Find where the given text appears and provide that cell's center as [X, Y] coordinate. 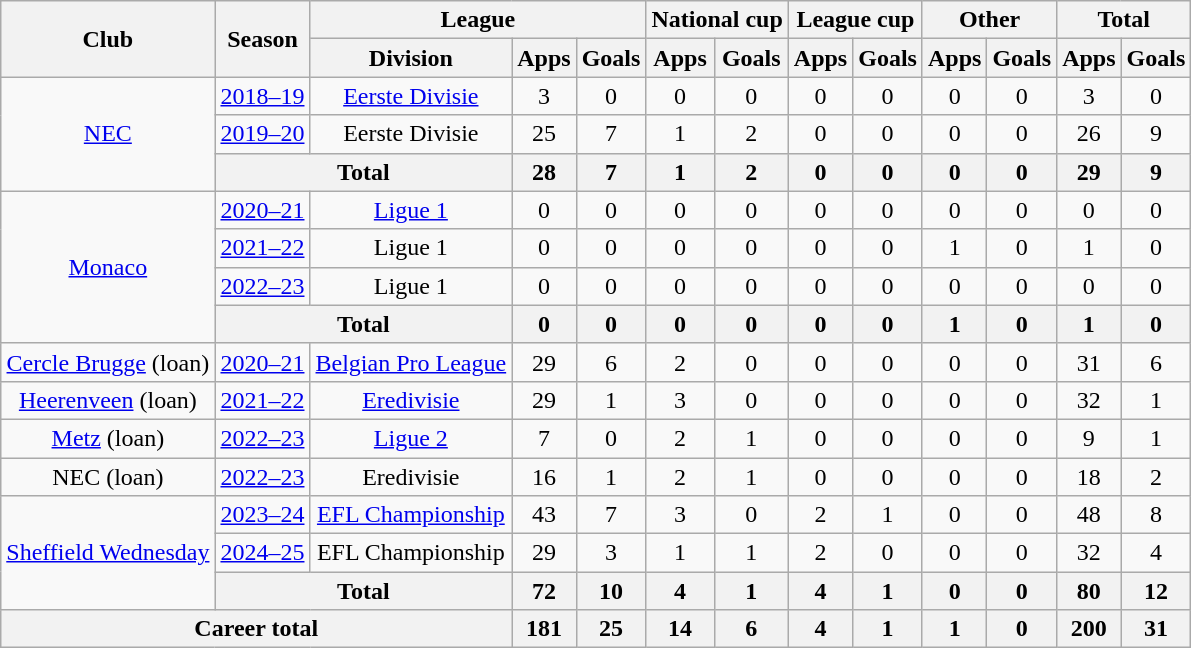
Ligue 2 [411, 438]
80 [1089, 591]
2023–24 [262, 515]
National cup [717, 20]
72 [544, 591]
Career total [256, 629]
2024–25 [262, 553]
14 [680, 629]
Other [989, 20]
43 [544, 515]
Division [411, 58]
League [478, 20]
18 [1089, 477]
Cercle Brugge (loan) [108, 362]
Monaco [108, 267]
Heerenveen (loan) [108, 400]
Belgian Pro League [411, 362]
181 [544, 629]
8 [1156, 515]
200 [1089, 629]
12 [1156, 591]
NEC (loan) [108, 477]
28 [544, 172]
26 [1089, 134]
NEC [108, 134]
Season [262, 39]
10 [611, 591]
2018–19 [262, 96]
Sheffield Wednesday [108, 553]
Metz (loan) [108, 438]
16 [544, 477]
48 [1089, 515]
Club [108, 39]
2019–20 [262, 134]
League cup [855, 20]
